Output the (x, y) coordinate of the center of the cell containing the given text.  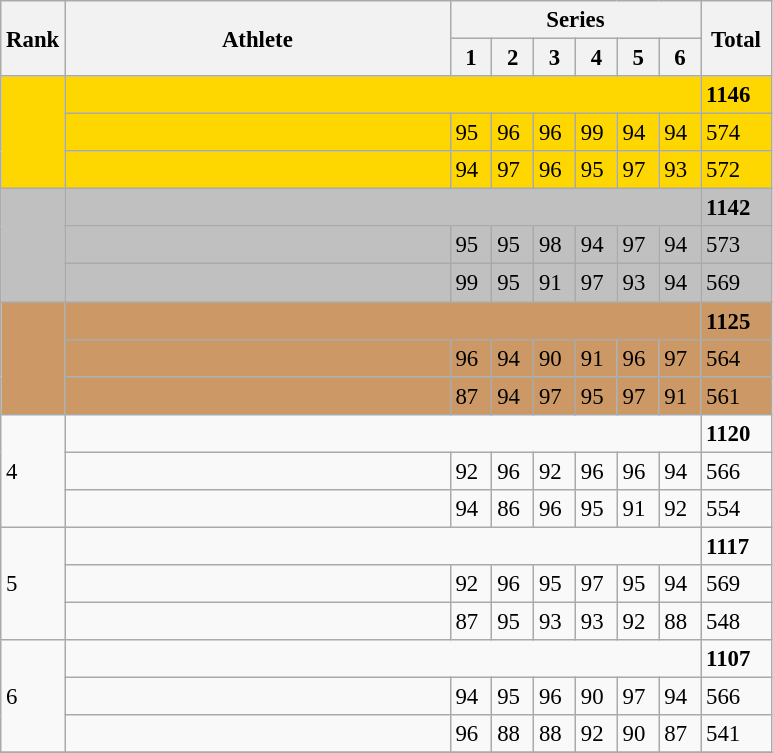
548 (736, 621)
561 (736, 396)
98 (555, 245)
1 (471, 58)
1142 (736, 208)
564 (736, 358)
554 (736, 509)
1107 (736, 659)
Athlete (258, 38)
Total (736, 38)
541 (736, 734)
Rank (33, 38)
572 (736, 170)
86 (513, 509)
574 (736, 133)
1120 (736, 433)
Series (576, 20)
573 (736, 245)
1117 (736, 546)
2 (513, 58)
1125 (736, 321)
1146 (736, 95)
3 (555, 58)
